Find where the given text appears and provide that cell's center as (X, Y) coordinate. 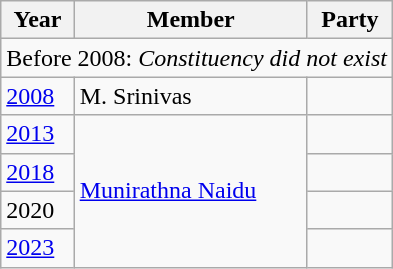
2023 (38, 248)
2008 (38, 96)
Before 2008: Constituency did not exist (197, 58)
Member (190, 20)
2013 (38, 134)
2020 (38, 210)
M. Srinivas (190, 96)
Munirathna Naidu (190, 191)
Party (350, 20)
2018 (38, 172)
Year (38, 20)
